Pinpoint the cell where the given text exists, returning its (X, Y) midpoint coordinate. 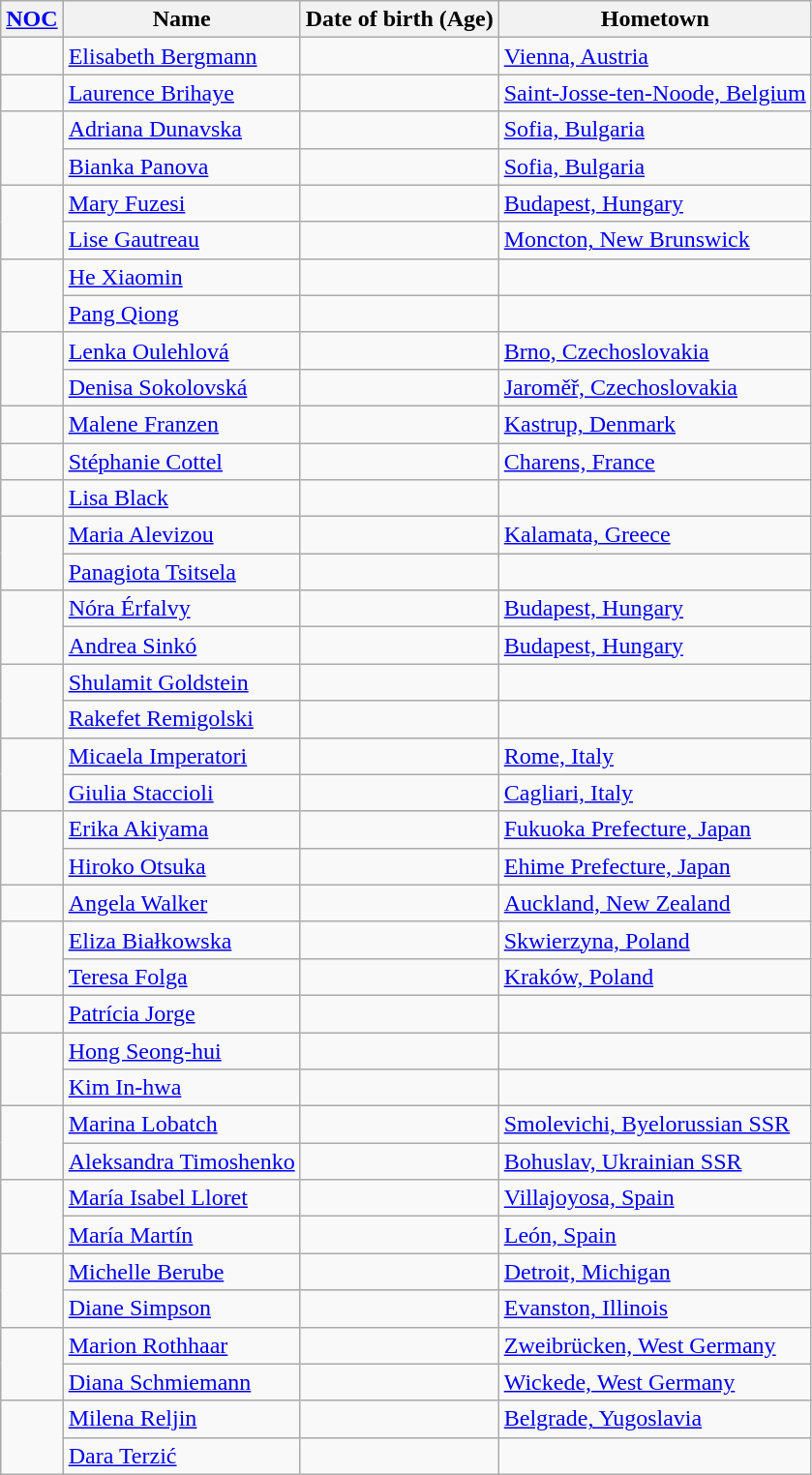
Elisabeth Bergmann (182, 56)
Evanston, Illinois (654, 1309)
NOC (32, 19)
Shulamit Goldstein (182, 682)
Name (182, 19)
Detroit, Michigan (654, 1272)
Belgrade, Yugoslavia (654, 1419)
Bohuslav, Ukrainian SSR (654, 1161)
Kalamata, Greece (654, 535)
Aleksandra Timoshenko (182, 1161)
Auckland, New Zealand (654, 903)
Teresa Folga (182, 977)
Stéphanie Cottel (182, 462)
Rakefet Remigolski (182, 719)
Giulia Staccioli (182, 793)
Lenka Oulehlová (182, 350)
Patrícia Jorge (182, 1013)
María Isabel Lloret (182, 1198)
Kraków, Poland (654, 977)
Laurence Brihaye (182, 93)
Diana Schmiemann (182, 1382)
Nóra Érfalvy (182, 609)
He Xiaomin (182, 277)
Lisa Black (182, 498)
Hometown (654, 19)
Lise Gautreau (182, 240)
Micaela Imperatori (182, 756)
Andrea Sinkó (182, 646)
Malene Franzen (182, 424)
Brno, Czechoslovakia (654, 350)
Marion Rothhaar (182, 1345)
Skwierzyna, Poland (654, 940)
Kim In-hwa (182, 1088)
Eliza Białkowska (182, 940)
Charens, France (654, 462)
Date of birth (Age) (399, 19)
María Martín (182, 1235)
Cagliari, Italy (654, 793)
Dara Terzić (182, 1456)
Smolevichi, Byelorussian SSR (654, 1125)
Erika Akiyama (182, 829)
Wickede, West Germany (654, 1382)
Denisa Sokolovská (182, 387)
Michelle Berube (182, 1272)
Moncton, New Brunswick (654, 240)
Diane Simpson (182, 1309)
Jaroměř, Czechoslovakia (654, 387)
Adriana Dunavska (182, 130)
Panagiota Tsitsela (182, 572)
Kastrup, Denmark (654, 424)
Fukuoka Prefecture, Japan (654, 829)
Marina Lobatch (182, 1125)
Rome, Italy (654, 756)
Saint-Josse-ten-Noode, Belgium (654, 93)
León, Spain (654, 1235)
Pang Qiong (182, 314)
Mary Fuzesi (182, 203)
Villajoyosa, Spain (654, 1198)
Milena Reljin (182, 1419)
Bianka Panova (182, 166)
Hiroko Otsuka (182, 866)
Angela Walker (182, 903)
Maria Alevizou (182, 535)
Ehime Prefecture, Japan (654, 866)
Vienna, Austria (654, 56)
Zweibrücken, West Germany (654, 1345)
Hong Seong-hui (182, 1050)
